Extract the [x, y] coordinate from the center of the cell holding the provided text.  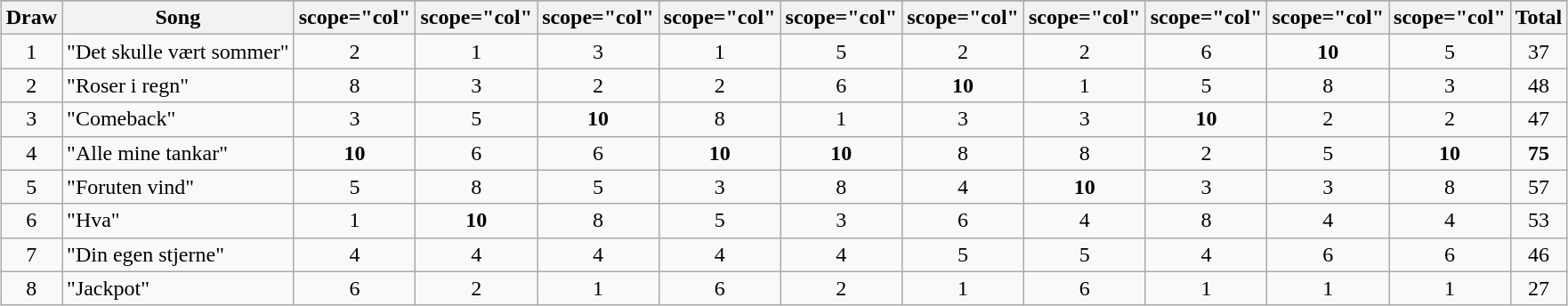
53 [1539, 221]
Song [178, 18]
"Det skulle vært sommer" [178, 52]
37 [1539, 52]
"Din egen stjerne" [178, 254]
75 [1539, 153]
48 [1539, 85]
"Hva" [178, 221]
27 [1539, 288]
"Comeback" [178, 119]
"Foruten vind" [178, 187]
Total [1539, 18]
7 [31, 254]
47 [1539, 119]
Draw [31, 18]
"Alle mine tankar" [178, 153]
"Roser i regn" [178, 85]
46 [1539, 254]
"Jackpot" [178, 288]
57 [1539, 187]
